Output the (X, Y) coordinate of the center of the cell containing the given text.  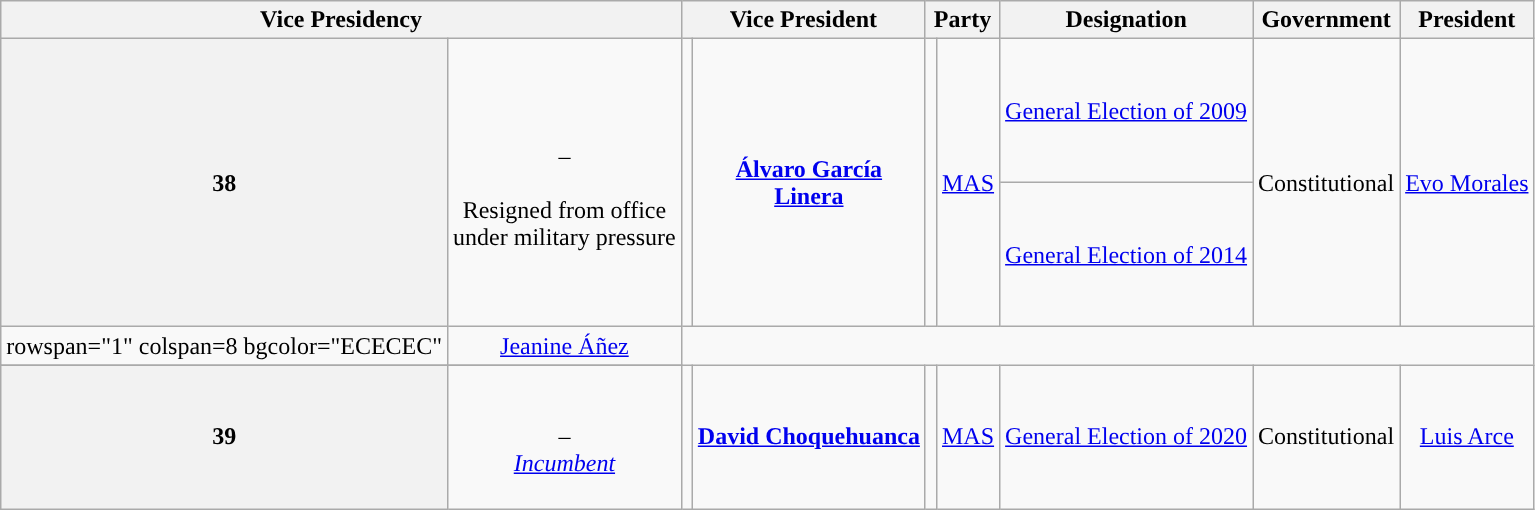
–Resigned from officeunder military pressure (565, 183)
General Election of 2009 (1126, 111)
David Choquehuanca (808, 437)
Government (1326, 20)
–Incumbent (565, 437)
Álvaro GarcíaLinera (808, 183)
Vice President (803, 20)
Party (962, 20)
President (1467, 20)
rowspan="1" colspan=8 bgcolor="ECECEC" (224, 346)
Evo Morales (1467, 183)
Vice Presidency (341, 20)
General Election of 2014 (1126, 255)
Luis Arce (1467, 437)
38 (224, 183)
General Election of 2020 (1126, 437)
Designation (1126, 20)
Jeanine Áñez (565, 346)
39 (224, 437)
